Search for the cell housing the specified text and yield its [x, y] center coordinate. 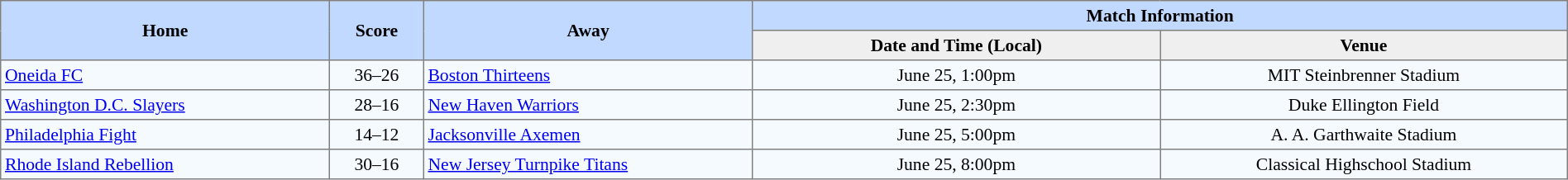
June 25, 8:00pm [956, 164]
30–16 [377, 164]
June 25, 1:00pm [956, 75]
Away [588, 31]
Philadelphia Fight [165, 135]
MIT Steinbrenner Stadium [1365, 75]
Score [377, 31]
Date and Time (Local) [956, 45]
June 25, 2:30pm [956, 105]
Jacksonville Axemen [588, 135]
Home [165, 31]
June 25, 5:00pm [956, 135]
Boston Thirteens [588, 75]
36–26 [377, 75]
Venue [1365, 45]
28–16 [377, 105]
Duke Ellington Field [1365, 105]
A. A. Garthwaite Stadium [1365, 135]
New Jersey Turnpike Titans [588, 164]
New Haven Warriors [588, 105]
Rhode Island Rebellion [165, 164]
Classical Highschool Stadium [1365, 164]
14–12 [377, 135]
Match Information [1159, 16]
Oneida FC [165, 75]
Washington D.C. Slayers [165, 105]
